Determine the (x, y) coordinate at the center of the cell enclosing the given text.  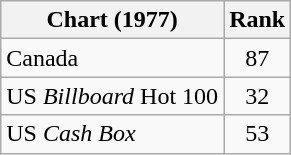
87 (258, 58)
US Billboard Hot 100 (112, 96)
Chart (1977) (112, 20)
US Cash Box (112, 134)
32 (258, 96)
53 (258, 134)
Rank (258, 20)
Canada (112, 58)
